Locate the cell with the specified text and output its [x, y] center coordinate. 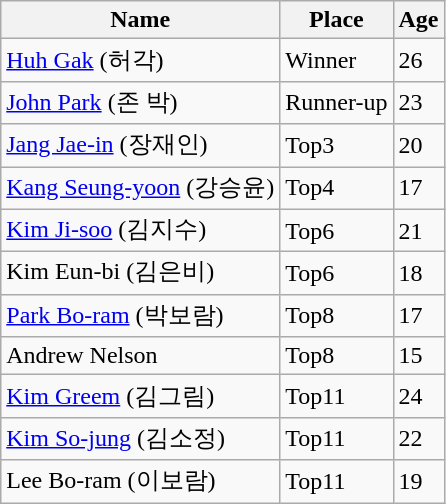
Huh Gak (허각) [140, 60]
24 [418, 396]
Kim Greem (김그림) [140, 396]
26 [418, 60]
Park Bo-ram (박보람) [140, 316]
23 [418, 102]
Runner-up [336, 102]
20 [418, 146]
Kim Ji-soo (김지수) [140, 230]
Name [140, 20]
18 [418, 274]
Kim So-jung (김소정) [140, 438]
21 [418, 230]
Top4 [336, 188]
Andrew Nelson [140, 356]
John Park (존 박) [140, 102]
Kang Seung-yoon (강승윤) [140, 188]
Winner [336, 60]
Place [336, 20]
Jang Jae-in (장재인) [140, 146]
Top3 [336, 146]
Kim Eun-bi (김은비) [140, 274]
19 [418, 482]
15 [418, 356]
22 [418, 438]
Lee Bo-ram (이보람) [140, 482]
Age [418, 20]
